Detect which cell encompasses the target text, then output its [x, y] center coordinate. 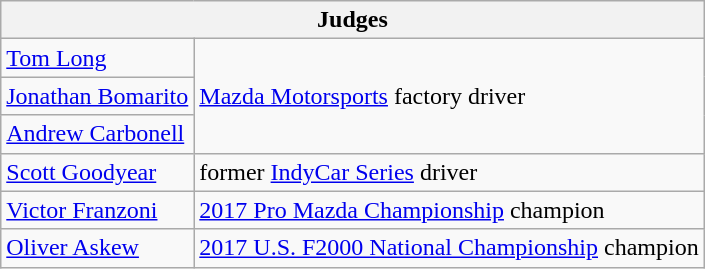
2017 U.S. F2000 National Championship champion [449, 248]
Mazda Motorsports factory driver [449, 96]
Scott Goodyear [98, 172]
Judges [352, 20]
former IndyCar Series driver [449, 172]
Jonathan Bomarito [98, 96]
Victor Franzoni [98, 210]
Tom Long [98, 58]
Andrew Carbonell [98, 134]
Oliver Askew [98, 248]
2017 Pro Mazda Championship champion [449, 210]
